Scan for the cell matching the given text and deliver its (X, Y) coordinate at center. 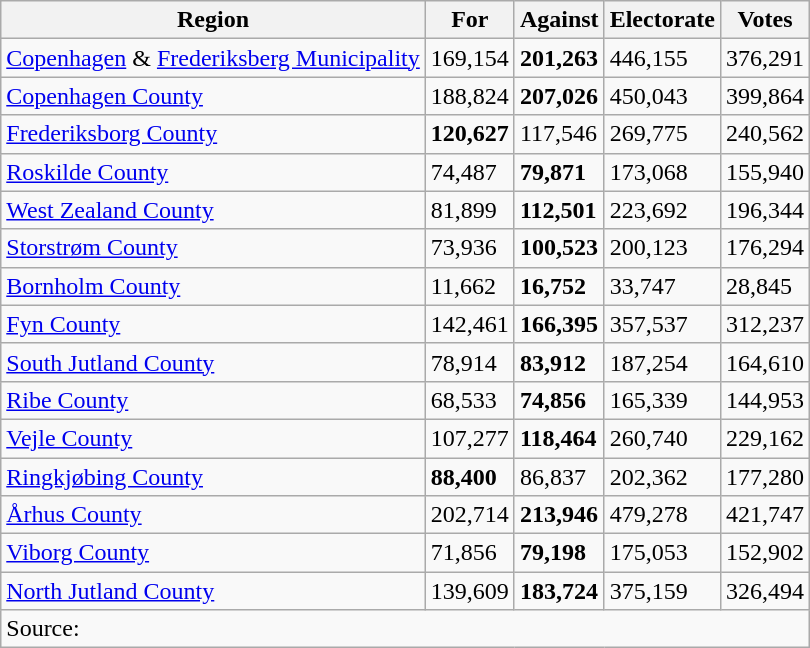
Copenhagen County (214, 96)
74,487 (470, 172)
112,501 (559, 210)
117,546 (559, 134)
74,856 (559, 400)
120,627 (470, 134)
Fyn County (214, 324)
164,610 (764, 362)
Viborg County (214, 553)
177,280 (764, 477)
Århus County (214, 515)
Copenhagen & Frederiksberg Municipality (214, 58)
73,936 (470, 248)
176,294 (764, 248)
173,068 (662, 172)
175,053 (662, 553)
86,837 (559, 477)
326,494 (764, 591)
Storstrøm County (214, 248)
Ringkjøbing County (214, 477)
479,278 (662, 515)
169,154 (470, 58)
Region (214, 20)
79,871 (559, 172)
201,263 (559, 58)
Against (559, 20)
223,692 (662, 210)
357,537 (662, 324)
187,254 (662, 362)
202,714 (470, 515)
33,747 (662, 286)
142,461 (470, 324)
16,752 (559, 286)
68,533 (470, 400)
Roskilde County (214, 172)
207,026 (559, 96)
For (470, 20)
155,940 (764, 172)
446,155 (662, 58)
Votes (764, 20)
79,198 (559, 553)
28,845 (764, 286)
213,946 (559, 515)
78,914 (470, 362)
Source: (406, 629)
421,747 (764, 515)
Bornholm County (214, 286)
71,856 (470, 553)
376,291 (764, 58)
229,162 (764, 438)
Frederiksborg County (214, 134)
260,740 (662, 438)
196,344 (764, 210)
11,662 (470, 286)
118,464 (559, 438)
375,159 (662, 591)
100,523 (559, 248)
269,775 (662, 134)
81,899 (470, 210)
188,824 (470, 96)
312,237 (764, 324)
144,953 (764, 400)
399,864 (764, 96)
139,609 (470, 591)
South Jutland County (214, 362)
202,362 (662, 477)
88,400 (470, 477)
152,902 (764, 553)
83,912 (559, 362)
450,043 (662, 96)
200,123 (662, 248)
183,724 (559, 591)
240,562 (764, 134)
Ribe County (214, 400)
165,339 (662, 400)
166,395 (559, 324)
107,277 (470, 438)
Electorate (662, 20)
West Zealand County (214, 210)
North Jutland County (214, 591)
Vejle County (214, 438)
